Determine the (X, Y) coordinate at the center of the cell enclosing the given text.  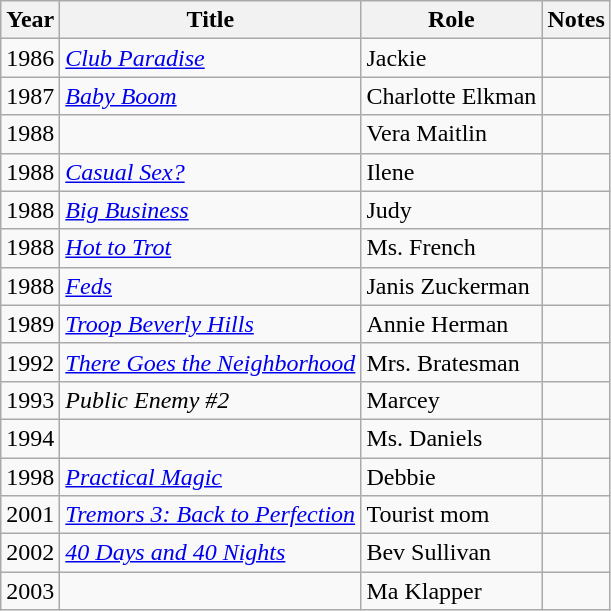
Ms. Daniels (452, 438)
Tourist mom (452, 515)
Debbie (452, 477)
1986 (30, 58)
Title (210, 20)
Big Business (210, 210)
There Goes the Neighborhood (210, 362)
Tremors 3: Back to Perfection (210, 515)
1998 (30, 477)
Year (30, 20)
1993 (30, 400)
Feds (210, 286)
Hot to Trot (210, 248)
1987 (30, 96)
Ma Klapper (452, 591)
Casual Sex? (210, 172)
Annie Herman (452, 324)
Charlotte Elkman (452, 96)
Ilene (452, 172)
Baby Boom (210, 96)
Practical Magic (210, 477)
Public Enemy #2 (210, 400)
1994 (30, 438)
2002 (30, 553)
Notes (576, 20)
Janis Zuckerman (452, 286)
Bev Sullivan (452, 553)
1989 (30, 324)
1992 (30, 362)
Ms. French (452, 248)
Club Paradise (210, 58)
2003 (30, 591)
2001 (30, 515)
40 Days and 40 Nights (210, 553)
Troop Beverly Hills (210, 324)
Vera Maitlin (452, 134)
Mrs. Bratesman (452, 362)
Marcey (452, 400)
Jackie (452, 58)
Judy (452, 210)
Role (452, 20)
